Capture the cell that displays the provided text and extract its [x, y] central coordinate. 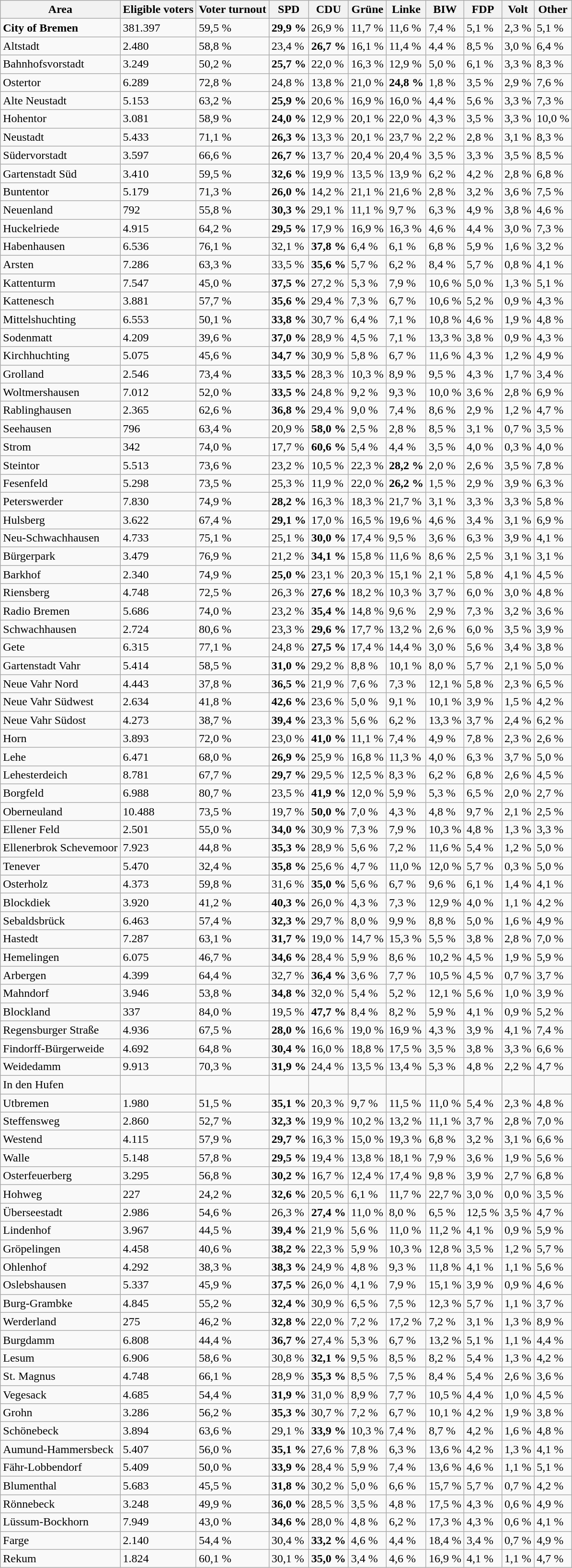
5,5 % [445, 939]
8.781 [158, 775]
5.298 [158, 483]
3.479 [158, 556]
Other [553, 10]
43,0 % [232, 1522]
Aumund-Hammersbeck [60, 1449]
3.893 [158, 738]
Lindenhof [60, 1230]
30,1 % [288, 1558]
39,6 % [232, 338]
25,0 % [288, 575]
792 [158, 210]
Hohentor [60, 119]
58,9 % [232, 119]
Rekum [60, 1558]
21,2 % [288, 556]
9,8 % [445, 1176]
32,8 % [288, 1321]
Gete [60, 647]
13,9 % [406, 173]
Utbremen [60, 1103]
Radio Bremen [60, 611]
Regensburger Straße [60, 1030]
75,1 % [232, 538]
5.337 [158, 1285]
25,3 % [288, 483]
3.410 [158, 173]
Riensberg [60, 593]
31,6 % [288, 884]
Schönebeck [60, 1431]
City of Bremen [60, 28]
Bahnhofsvorstadt [60, 64]
13,7 % [329, 155]
Grolland [60, 374]
41,8 % [232, 702]
25,6 % [329, 866]
Neue Vahr Nord [60, 684]
2.365 [158, 410]
76,9 % [232, 556]
63,1 % [232, 939]
Burg-Grambke [60, 1303]
Blockdiek [60, 902]
60,1 % [232, 1558]
19,7 % [288, 812]
3.894 [158, 1431]
Walle [60, 1158]
6.808 [158, 1340]
42,6 % [288, 702]
36,0 % [288, 1504]
Borgfeld [60, 793]
16,1 % [367, 46]
19,6 % [406, 519]
Schwachhausen [60, 629]
21,1 % [367, 192]
Fesenfeld [60, 483]
14,2 % [329, 192]
55,0 % [232, 830]
Überseestadt [60, 1212]
19,4 % [329, 1158]
56,2 % [232, 1413]
55,2 % [232, 1303]
5.407 [158, 1449]
Blumenthal [60, 1486]
18,3 % [367, 501]
Westend [60, 1139]
6.289 [158, 82]
66,6 % [232, 155]
80,6 % [232, 629]
31,8 % [288, 1486]
73,6 % [232, 465]
1,7 % [518, 374]
Rönnebeck [60, 1504]
22,7 % [445, 1194]
55,8 % [232, 210]
Ostertor [60, 82]
57,7 % [232, 301]
53,8 % [232, 993]
26,2 % [406, 483]
7.286 [158, 265]
Lehe [60, 756]
Vegesack [60, 1395]
Hastedt [60, 939]
Area [60, 10]
47,7 % [329, 1012]
4.733 [158, 538]
16,5 % [367, 519]
Horn [60, 738]
64,4 % [232, 975]
342 [158, 447]
St. Magnus [60, 1376]
4.273 [158, 720]
40,6 % [232, 1249]
Tenever [60, 866]
29,6 % [329, 629]
1.824 [158, 1558]
20,9 % [288, 429]
21,0 % [367, 82]
36,5 % [288, 684]
11,2 % [445, 1230]
67,5 % [232, 1030]
Bürgerpark [60, 556]
Werderland [60, 1321]
5.153 [158, 101]
Mahndorf [60, 993]
5.513 [158, 465]
40,3 % [288, 902]
52,7 % [232, 1121]
45,9 % [232, 1285]
34,1 % [329, 556]
9,0 % [367, 410]
14,8 % [367, 611]
Arsten [60, 265]
Seehausen [60, 429]
38,2 % [288, 1249]
3.622 [158, 519]
2.986 [158, 1212]
72,5 % [232, 593]
Oberneuland [60, 812]
59,8 % [232, 884]
Neuenland [60, 210]
Burgdamm [60, 1340]
63,4 % [232, 429]
2.860 [158, 1121]
13,4 % [406, 1066]
25,7 % [288, 64]
9,1 % [406, 702]
64,8 % [232, 1048]
1,4 % [518, 884]
2.501 [158, 830]
Arbergen [60, 975]
4.692 [158, 1048]
Mittelshuchting [60, 319]
Gartenstadt Vahr [60, 666]
Blockland [60, 1012]
8,7 % [445, 1431]
70,3 % [232, 1066]
38,7 % [232, 720]
11,5 % [406, 1103]
60,6 % [329, 447]
84,0 % [232, 1012]
381.397 [158, 28]
17,0 % [329, 519]
3.295 [158, 1176]
57,4 % [232, 921]
57,8 % [232, 1158]
4.209 [158, 338]
2.724 [158, 629]
58,8 % [232, 46]
36,7 % [288, 1340]
6.906 [158, 1358]
57,9 % [232, 1139]
18,1 % [406, 1158]
4.443 [158, 684]
7.012 [158, 392]
63,3 % [232, 265]
2,4 % [518, 720]
27,2 % [329, 283]
Woltmershausen [60, 392]
3.597 [158, 155]
Hulsberg [60, 519]
68,0 % [232, 756]
Rablinghausen [60, 410]
Strom [60, 447]
Barkhof [60, 575]
19,5 % [288, 1012]
12,8 % [445, 1249]
44,8 % [232, 848]
7.949 [158, 1522]
2.634 [158, 702]
5.075 [158, 356]
2.480 [158, 46]
63,2 % [232, 101]
6.536 [158, 247]
5.433 [158, 137]
73,4 % [232, 374]
Neu-Schwachhausen [60, 538]
20,6 % [329, 101]
3.248 [158, 1504]
76,1 % [232, 247]
28,3 % [329, 374]
Hemelingen [60, 957]
31,7 % [288, 939]
80,7 % [232, 793]
6.471 [158, 756]
24,9 % [329, 1267]
17,9 % [329, 228]
BIW [445, 10]
Weidedamm [60, 1066]
77,1 % [232, 647]
Volt [518, 10]
Südervorstadt [60, 155]
Linke [406, 10]
12,3 % [445, 1303]
Eligible voters [158, 10]
1,8 % [445, 82]
Alte Neustadt [60, 101]
Kattenturm [60, 283]
32,7 % [288, 975]
17,2 % [406, 1321]
Kirchhuchting [60, 356]
Lüssum-Bockhorn [60, 1522]
7.923 [158, 848]
72,0 % [232, 738]
10,8 % [445, 319]
30,3 % [288, 210]
44,5 % [232, 1230]
Oslebshausen [60, 1285]
2.546 [158, 374]
6.075 [158, 957]
64,2 % [232, 228]
67,4 % [232, 519]
4.292 [158, 1267]
6.315 [158, 647]
5.148 [158, 1158]
51,5 % [232, 1103]
1.980 [158, 1103]
33,2 % [329, 1540]
36,4 % [329, 975]
23,0 % [288, 738]
4.915 [158, 228]
58,5 % [232, 666]
In den Hufen [60, 1084]
4.936 [158, 1030]
4.845 [158, 1303]
41,9 % [329, 793]
35,4 % [329, 611]
Gröpelingen [60, 1249]
Steffensweg [60, 1121]
0,0 % [518, 1194]
Neue Vahr Südwest [60, 702]
5.414 [158, 666]
4.685 [158, 1395]
17,3 % [445, 1522]
16,7 % [329, 1176]
Fähr-Lobbendorf [60, 1467]
24,4 % [329, 1066]
36,8 % [288, 410]
Neustadt [60, 137]
Altstadt [60, 46]
6.553 [158, 319]
28,5 % [329, 1504]
21,7 % [406, 501]
44,4 % [232, 1340]
Buntentor [60, 192]
15,7 % [445, 1486]
56,0 % [232, 1449]
6.463 [158, 921]
25,1 % [288, 538]
Ellener Feld [60, 830]
7.287 [158, 939]
23,1 % [329, 575]
4.458 [158, 1249]
11,3 % [406, 756]
54,6 % [232, 1212]
Osterholz [60, 884]
9.913 [158, 1066]
27,5 % [329, 647]
11,4 % [406, 46]
34,0 % [288, 830]
45,5 % [232, 1486]
2.340 [158, 575]
0,8 % [518, 265]
71,1 % [232, 137]
10.488 [158, 812]
23,5 % [288, 793]
Sodenmatt [60, 338]
3.946 [158, 993]
Findorff-Bürgerweide [60, 1048]
SPD [288, 10]
67,7 % [232, 775]
4.399 [158, 975]
15,8 % [367, 556]
15,0 % [367, 1139]
Lehesterdeich [60, 775]
Voter turnout [232, 10]
23,4 % [288, 46]
30,8 % [288, 1358]
4.115 [158, 1139]
3.081 [158, 119]
58,6 % [232, 1358]
Lesum [60, 1358]
3.920 [158, 902]
46,2 % [232, 1321]
45,0 % [232, 283]
Sebaldsbrück [60, 921]
11,8 % [445, 1267]
72,8 % [232, 82]
32,0 % [329, 993]
Grüne [367, 10]
5.683 [158, 1486]
24,2 % [232, 1194]
Osterfeuerberg [60, 1176]
6.988 [158, 793]
796 [158, 429]
11,9 % [329, 483]
227 [158, 1194]
16,6 % [329, 1030]
CDU [329, 10]
21,6 % [406, 192]
Hohweg [60, 1194]
58,0 % [329, 429]
5.470 [158, 866]
50,2 % [232, 64]
16,8 % [367, 756]
33,8 % [288, 319]
2.140 [158, 1540]
Ellenerbrok Schevemoor [60, 848]
35,8 % [288, 866]
71,3 % [232, 192]
Grohn [60, 1413]
19,3 % [406, 1139]
24,0 % [288, 119]
Peterswerder [60, 501]
Huckelriede [60, 228]
37,0 % [288, 338]
Steintor [60, 465]
12,4 % [367, 1176]
Habenhausen [60, 247]
63,6 % [232, 1431]
34,7 % [288, 356]
34,8 % [288, 993]
3.286 [158, 1413]
3.881 [158, 301]
62,6 % [232, 410]
Ohlenhof [60, 1267]
7.830 [158, 501]
18,8 % [367, 1048]
45,6 % [232, 356]
5.686 [158, 611]
3.249 [158, 64]
29,9 % [288, 28]
49,9 % [232, 1504]
56,8 % [232, 1176]
14,4 % [406, 647]
18,4 % [445, 1540]
9,2 % [367, 392]
5.409 [158, 1467]
41,0 % [329, 738]
66,1 % [232, 1376]
15,3 % [406, 939]
Kattenesch [60, 301]
52,0 % [232, 392]
30,0 % [329, 538]
46,7 % [232, 957]
23,6 % [329, 702]
337 [158, 1012]
41,2 % [232, 902]
20,5 % [329, 1194]
18,2 % [367, 593]
9,9 % [406, 921]
23,7 % [406, 137]
4.373 [158, 884]
50,1 % [232, 319]
Neue Vahr Südost [60, 720]
14,7 % [367, 939]
275 [158, 1321]
5.179 [158, 192]
29,2 % [329, 666]
7.547 [158, 283]
Farge [60, 1540]
Gartenstadt Süd [60, 173]
FDP [483, 10]
3.967 [158, 1230]
